Return (X, Y) of the center of cell containing provided text 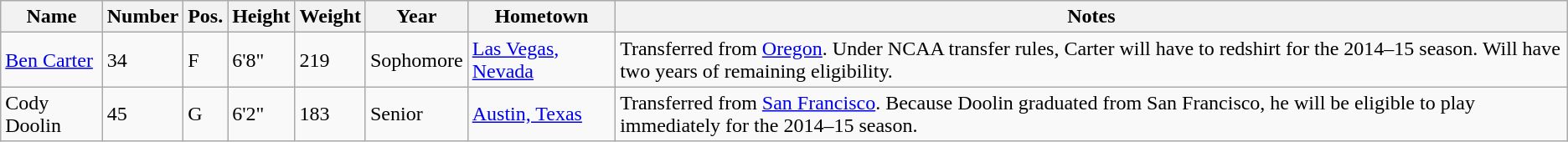
Las Vegas, Nevada (541, 60)
Ben Carter (52, 60)
Cody Doolin (52, 114)
Sophomore (416, 60)
183 (330, 114)
Notes (1092, 17)
F (206, 60)
G (206, 114)
6'8" (261, 60)
Year (416, 17)
Weight (330, 17)
Number (142, 17)
Senior (416, 114)
Hometown (541, 17)
Austin, Texas (541, 114)
Height (261, 17)
Name (52, 17)
Pos. (206, 17)
219 (330, 60)
45 (142, 114)
Transferred from San Francisco. Because Doolin graduated from San Francisco, he will be eligible to play immediately for the 2014–15 season. (1092, 114)
6'2" (261, 114)
34 (142, 60)
